Provide the (x, y) coordinate of the cell's center where the given text is located.  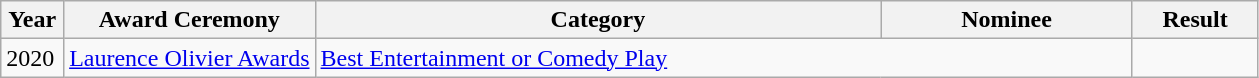
2020 (32, 58)
Result (1195, 20)
Nominee (1006, 20)
Category (598, 20)
Best Entertainment or Comedy Play (724, 58)
Laurence Olivier Awards (190, 58)
Year (32, 20)
Award Ceremony (190, 20)
